Find where the given text appears and provide that cell's center as [x, y] coordinate. 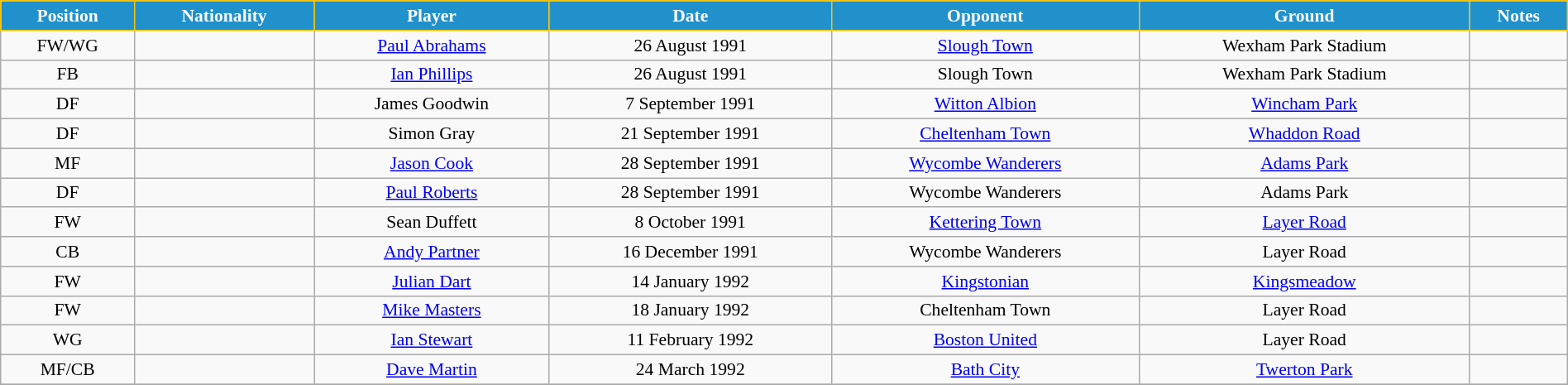
Paul Abrahams [432, 46]
Whaddon Road [1304, 134]
Nationality [225, 16]
Kingstonian [985, 282]
James Goodwin [432, 104]
Notes [1518, 16]
Sean Duffett [432, 223]
16 December 1991 [690, 252]
Paul Roberts [432, 193]
Julian Dart [432, 282]
Twerton Park [1304, 370]
Position [68, 16]
Ground [1304, 16]
Simon Gray [432, 134]
FB [68, 75]
Dave Martin [432, 370]
Bath City [985, 370]
18 January 1992 [690, 310]
Boston United [985, 340]
Mike Masters [432, 310]
CB [68, 252]
21 September 1991 [690, 134]
8 October 1991 [690, 223]
Andy Partner [432, 252]
Date [690, 16]
Kettering Town [985, 223]
Witton Albion [985, 104]
7 September 1991 [690, 104]
Ian Phillips [432, 75]
Wincham Park [1304, 104]
24 March 1992 [690, 370]
Opponent [985, 16]
Player [432, 16]
14 January 1992 [690, 282]
Ian Stewart [432, 340]
Kingsmeadow [1304, 282]
FW/WG [68, 46]
11 February 1992 [690, 340]
Jason Cook [432, 163]
MF [68, 163]
WG [68, 340]
MF/CB [68, 370]
